Determine the [x, y] coordinate at the center of the cell enclosing the given text.  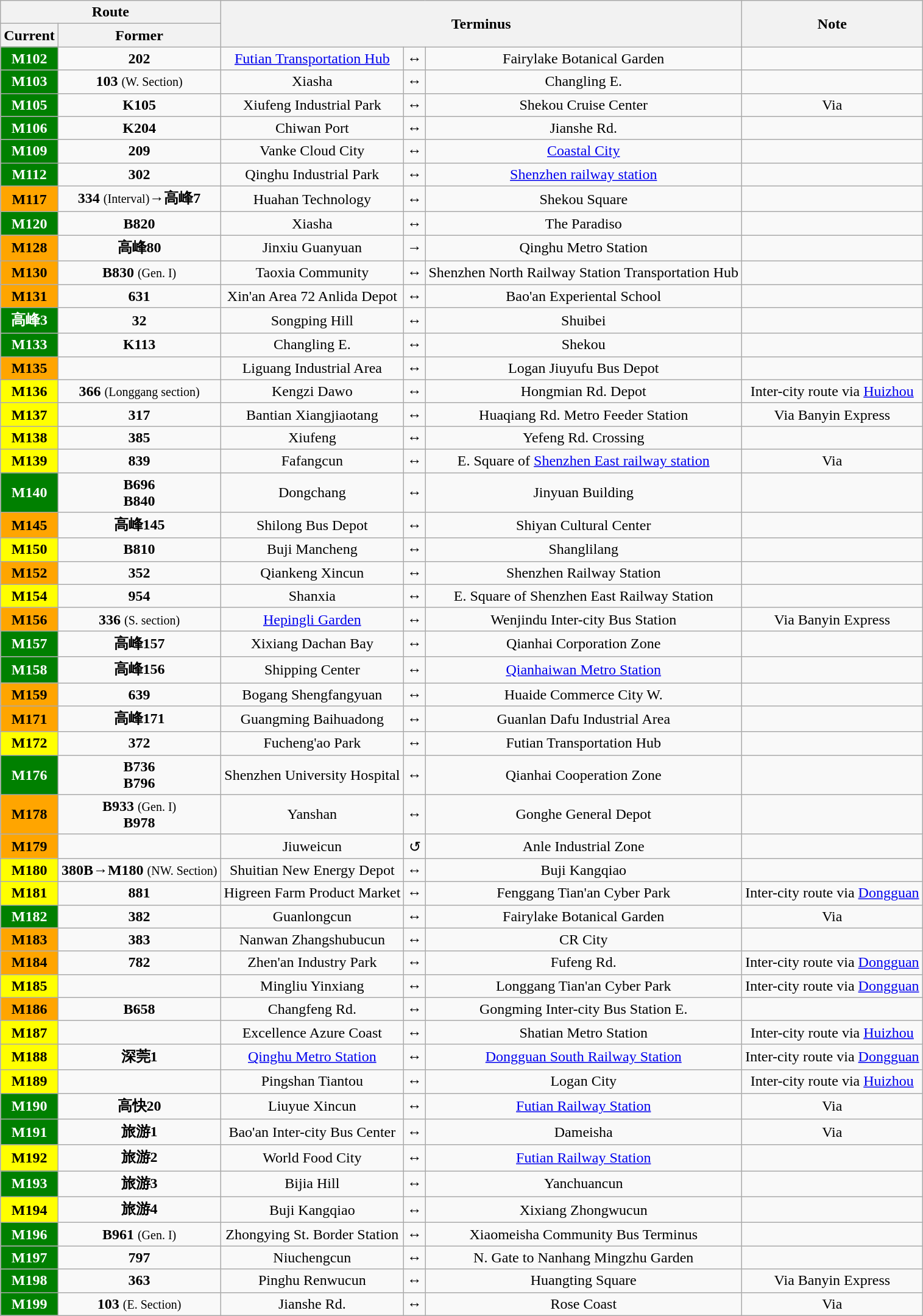
209 [139, 151]
Terminus [481, 24]
Nanwan Zhangshubucun [312, 939]
M112 [29, 174]
Hongmian Rd. Depot [584, 391]
M103 [29, 82]
334 (Interval)→高峰7 [139, 199]
383 [139, 939]
Current [29, 35]
Shenzhen University Hospital [312, 775]
Logan City [584, 1081]
382 [139, 916]
旅游3 [139, 1184]
M117 [29, 199]
M139 [29, 461]
Xixiang Zhongwucun [584, 1210]
Shatian Metro Station [584, 1032]
385 [139, 437]
M131 [29, 295]
Qianhai Corporation Zone [584, 643]
B830 (Gen. I) [139, 272]
Guanlan Dafu Industrial Area [584, 719]
Bao'an Inter-city Bus Center [312, 1132]
N. Gate to Nanhang Mingzhu Garden [584, 1258]
K113 [139, 345]
M184 [29, 963]
Xiufeng [312, 437]
202 [139, 58]
Bao'an Experiental School [584, 295]
Guanlongcun [312, 916]
M192 [29, 1158]
363 [139, 1281]
M193 [29, 1184]
旅游4 [139, 1210]
M171 [29, 719]
Coastal City [584, 151]
M176 [29, 775]
M138 [29, 437]
CR City [584, 939]
Buji Mancheng [312, 550]
Wenjindu Inter-city Bus Station [584, 619]
Xin'an Area 72 Anlida Depot [312, 295]
→ [414, 249]
Huangting Square [584, 1281]
M130 [29, 272]
Dongguan South Railway Station [584, 1056]
Liguang Industrial Area [312, 368]
M159 [29, 694]
M191 [29, 1132]
Shuitian New Energy Depot [312, 870]
Shenzhen Railway Station [584, 573]
B961 (Gen. I) [139, 1234]
Chiwan Port [312, 128]
366 (Longgang section) [139, 391]
Zhen'an Industry Park [312, 963]
Note [832, 24]
Bogang Shengfangyuan [312, 694]
M199 [29, 1304]
Shipping Center [312, 670]
Bantian Xiangjiaotang [312, 414]
B933 (Gen. I)B978 [139, 814]
M150 [29, 550]
Shuibei [584, 320]
Shenzhen railway station [584, 174]
M172 [29, 743]
E. Square of Shenzhen East Railway Station [584, 596]
32 [139, 320]
M152 [29, 573]
M102 [29, 58]
336 (S. section) [139, 619]
M187 [29, 1032]
Jiuweicun [312, 846]
Shilong Bus Depot [312, 525]
M133 [29, 345]
M145 [29, 525]
高峰145 [139, 525]
B820 [139, 224]
M137 [29, 414]
302 [139, 174]
E. Square of Shenzhen East railway station [584, 461]
Excellence Azure Coast [312, 1032]
B810 [139, 550]
Niuchengcun [312, 1258]
高峰156 [139, 670]
352 [139, 573]
Shekou Cruise Center [584, 105]
M196 [29, 1234]
高峰157 [139, 643]
Shanxia [312, 596]
839 [139, 461]
M158 [29, 670]
M198 [29, 1281]
Mingliu Yinxiang [312, 986]
Pinghu Renwucun [312, 1281]
Gonghe General Depot [584, 814]
旅游2 [139, 1158]
深莞1 [139, 1056]
Shenzhen North Railway Station Transportation Hub [584, 272]
954 [139, 596]
881 [139, 893]
M135 [29, 368]
M190 [29, 1106]
高峰80 [139, 249]
B736B796 [139, 775]
Zhongying St. Border Station [312, 1234]
Taoxia Community [312, 272]
Route [111, 12]
M182 [29, 916]
M197 [29, 1258]
K105 [139, 105]
M128 [29, 249]
M106 [29, 128]
Dameisha [584, 1132]
M179 [29, 846]
Fenggang Tian'an Cyber Park [584, 893]
Shiyan Cultural Center [584, 525]
Former [139, 35]
M180 [29, 870]
372 [139, 743]
Pingshan Tiantou [312, 1081]
Jinxiu Guanyuan [312, 249]
Shekou Square [584, 199]
B658 [139, 1009]
Xiaomeisha Community Bus Terminus [584, 1234]
639 [139, 694]
797 [139, 1258]
高峰171 [139, 719]
M186 [29, 1009]
高快20 [139, 1106]
Yefeng Rd. Crossing [584, 437]
782 [139, 963]
Qianhai Cooperation Zone [584, 775]
Huahan Technology [312, 199]
Fufeng Rd. [584, 963]
Shanglilang [584, 550]
Liuyue Xincun [312, 1106]
Yanshan [312, 814]
↺ [414, 846]
103 (W. Section) [139, 82]
Gongming Inter-city Bus Station E. [584, 1009]
M189 [29, 1081]
M181 [29, 893]
Fafangcun [312, 461]
Jinyuan Building [584, 492]
M185 [29, 986]
M156 [29, 619]
Vanke Cloud City [312, 151]
Xixiang Dachan Bay [312, 643]
高峰3 [29, 320]
Huaide Commerce City W. [584, 694]
M183 [29, 939]
M154 [29, 596]
M136 [29, 391]
Songping Hill [312, 320]
M140 [29, 492]
World Food City [312, 1158]
M188 [29, 1056]
Dongchang [312, 492]
M178 [29, 814]
K204 [139, 128]
Xiufeng Industrial Park [312, 105]
Anle Industrial Zone [584, 846]
B696B840 [139, 492]
Hepingli Garden [312, 619]
Rose Coast [584, 1304]
Higreen Farm Product Market [312, 893]
Longgang Tian'an Cyber Park [584, 986]
317 [139, 414]
旅游1 [139, 1132]
Qinghu Industrial Park [312, 174]
The Paradiso [584, 224]
Logan Jiuyufu Bus Depot [584, 368]
Yanchuancun [584, 1184]
M109 [29, 151]
103 (E. Section) [139, 1304]
Bijia Hill [312, 1184]
631 [139, 295]
Changfeng Rd. [312, 1009]
M105 [29, 105]
M120 [29, 224]
380B→M180 (NW. Section) [139, 870]
M157 [29, 643]
M194 [29, 1210]
Guangming Baihuadong [312, 719]
Kengzi Dawo [312, 391]
Huaqiang Rd. Metro Feeder Station [584, 414]
Shekou [584, 345]
Qianhaiwan Metro Station [584, 670]
Fucheng'ao Park [312, 743]
Qiankeng Xincun [312, 573]
